Return the (x, y) coordinate for the center point of the cell that contains the specified text.  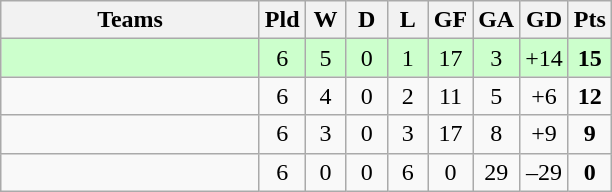
15 (590, 58)
12 (590, 96)
+14 (544, 58)
+6 (544, 96)
+9 (544, 134)
1 (408, 58)
L (408, 20)
9 (590, 134)
11 (450, 96)
D (366, 20)
W (326, 20)
Pts (590, 20)
GF (450, 20)
8 (496, 134)
4 (326, 96)
GA (496, 20)
GD (544, 20)
2 (408, 96)
–29 (544, 172)
Teams (130, 20)
29 (496, 172)
Pld (282, 20)
